Provide the [X, Y] coordinate of the cell's center where the given text is located.  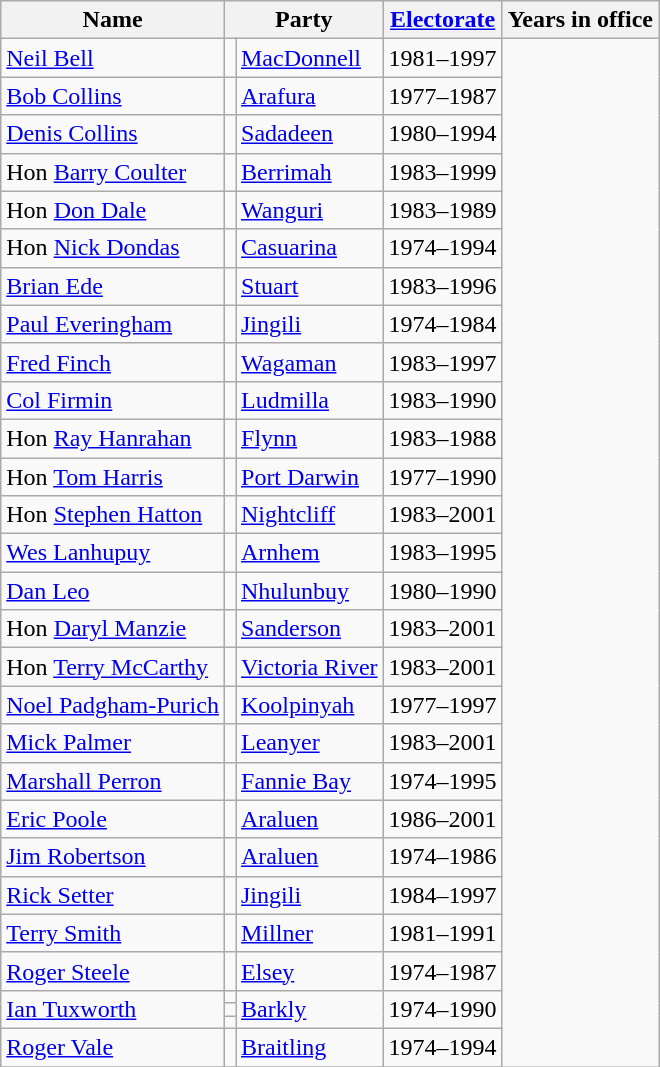
1986–2001 [442, 819]
Koolpinyah [310, 705]
1983–1988 [442, 438]
Name [113, 20]
Hon Barry Coulter [113, 172]
1981–1997 [442, 58]
Col Firmin [113, 400]
Brian Ede [113, 286]
Terry Smith [113, 933]
1983–1996 [442, 286]
Hon Don Dale [113, 210]
1983–1990 [442, 400]
Ludmilla [310, 400]
Hon Stephen Hatton [113, 515]
Wes Lanhupuy [113, 553]
Braitling [310, 1047]
1974–1995 [442, 781]
1980–1990 [442, 591]
1980–1994 [442, 134]
Dan Leo [113, 591]
Millner [310, 933]
Jim Robertson [113, 857]
Fannie Bay [310, 781]
1977–1997 [442, 705]
Casuarina [310, 248]
Years in office [580, 20]
Elsey [310, 971]
Arafura [310, 96]
Bob Collins [113, 96]
Party [304, 20]
Fred Finch [113, 362]
Paul Everingham [113, 324]
Mick Palmer [113, 743]
Hon Nick Dondas [113, 248]
Barkly [310, 1009]
Rick Setter [113, 895]
Sanderson [310, 629]
Wanguri [310, 210]
Nhulunbuy [310, 591]
Port Darwin [310, 477]
1983–1995 [442, 553]
Stuart [310, 286]
Hon Ray Hanrahan [113, 438]
MacDonnell [310, 58]
1983–1997 [442, 362]
1974–1984 [442, 324]
Sadadeen [310, 134]
Eric Poole [113, 819]
Ian Tuxworth [113, 1009]
Wagaman [310, 362]
Hon Terry McCarthy [113, 667]
1974–1990 [442, 1009]
1977–1987 [442, 96]
1981–1991 [442, 933]
1974–1987 [442, 971]
1983–1999 [442, 172]
Electorate [442, 20]
Marshall Perron [113, 781]
Flynn [310, 438]
Hon Tom Harris [113, 477]
1983–1989 [442, 210]
Berrimah [310, 172]
1984–1997 [442, 895]
Neil Bell [113, 58]
Victoria River [310, 667]
Roger Steele [113, 971]
Roger Vale [113, 1047]
Noel Padgham-Purich [113, 705]
Nightcliff [310, 515]
Arnhem [310, 553]
Hon Daryl Manzie [113, 629]
1977–1990 [442, 477]
Denis Collins [113, 134]
Leanyer [310, 743]
1974–1986 [442, 857]
